Find where the given text appears and provide that cell's center as (x, y) coordinate. 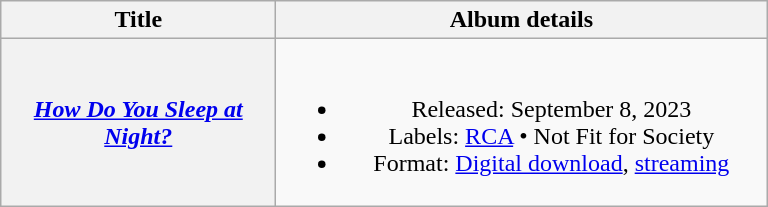
Title (138, 20)
Album details (522, 20)
How Do You Sleep at Night? (138, 122)
Released: September 8, 2023Labels: RCA • Not Fit for SocietyFormat: Digital download, streaming (522, 122)
